Identify which cell holds the provided text, then report its (X, Y) central coordinate. 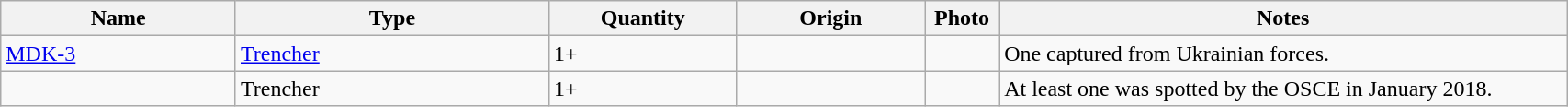
One captured from Ukrainian forces. (1283, 53)
Name (118, 18)
MDK-3 (118, 53)
Photo (963, 18)
At least one was spotted by the OSCE in January 2018. (1283, 89)
Origin (830, 18)
Type (391, 18)
Quantity (643, 18)
Notes (1283, 18)
